Find where the given text appears and provide that cell's center as (X, Y) coordinate. 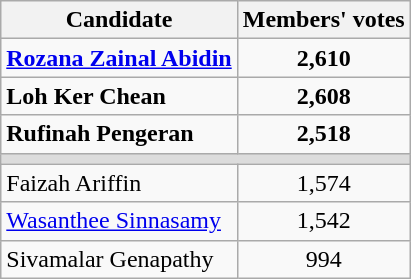
Candidate (119, 20)
Members' votes (324, 20)
2,608 (324, 96)
Loh Ker Chean (119, 96)
Sivamalar Genapathy (119, 259)
2,518 (324, 134)
1,574 (324, 183)
994 (324, 259)
1,542 (324, 221)
Faizah Ariffin (119, 183)
Wasanthee Sinnasamy (119, 221)
Rufinah Pengeran (119, 134)
2,610 (324, 58)
Rozana Zainal Abidin (119, 58)
